Determine the [X, Y] coordinate at the center of the cell enclosing the given text.  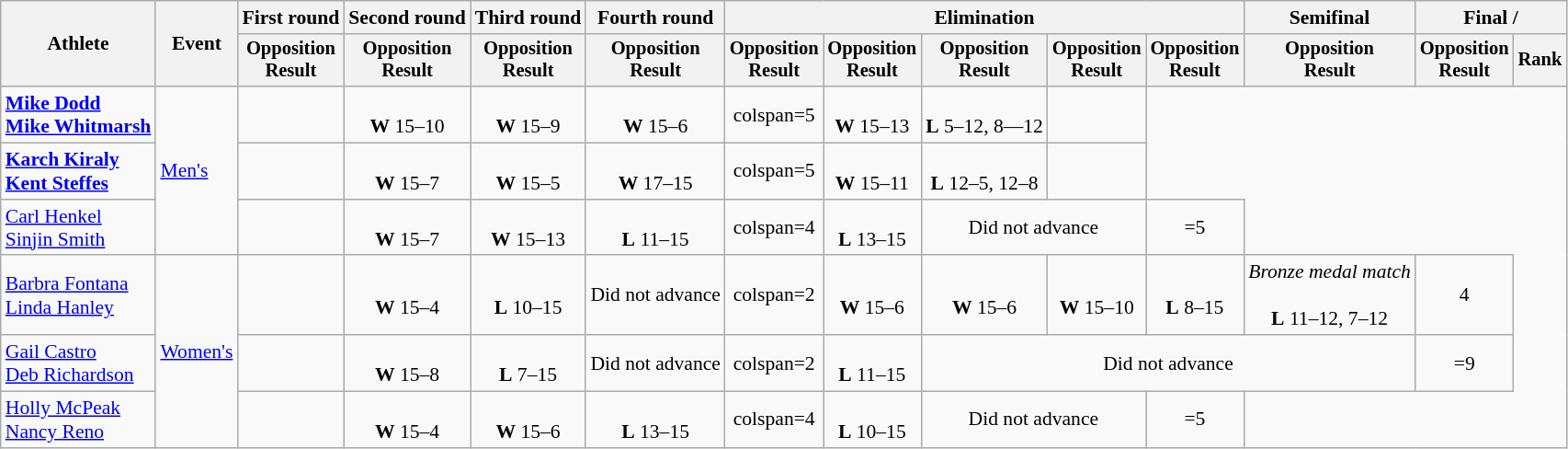
=9 [1465, 363]
Bronze medal matchL 11–12, 7–12 [1329, 296]
W 15–11 [873, 171]
L 12–5, 12–8 [984, 171]
Gail CastroDeb Richardson [79, 363]
Women's [197, 351]
Second round [407, 17]
Athlete [79, 44]
W 15–8 [407, 363]
Event [197, 44]
W 15–9 [528, 114]
Carl HenkelSinjin Smith [79, 228]
Elimination [984, 17]
Men's [197, 171]
Rank [1540, 61]
Fourth round [655, 17]
Third round [528, 17]
4 [1465, 296]
L 5–12, 8—12 [984, 114]
W 17–15 [655, 171]
Holly McPeakNancy Reno [79, 420]
W 15–5 [528, 171]
L 7–15 [528, 363]
Karch KiralyKent Steffes [79, 171]
L 8–15 [1195, 296]
Barbra FontanaLinda Hanley [79, 296]
First round [290, 17]
Mike DoddMike Whitmarsh [79, 114]
Final / [1491, 17]
Semifinal [1329, 17]
